Identify which cell holds the provided text, then report its (x, y) central coordinate. 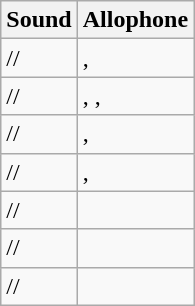
Sound (39, 20)
Allophone (135, 20)
, , (135, 96)
